Determine the [X, Y] coordinate at the center of the cell enclosing the given text.  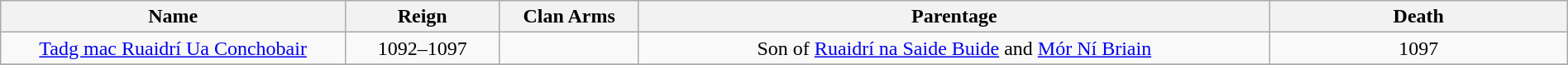
Death [1418, 17]
Tadg mac Ruaidrí Ua Conchobair [174, 48]
Reign [423, 17]
Clan Arms [569, 17]
1097 [1418, 48]
Parentage [954, 17]
1092–1097 [423, 48]
Name [174, 17]
Son of Ruaidrí na Saide Buide and Mór Ní Briain [954, 48]
